Determine the [X, Y] coordinate at the center of the cell enclosing the given text.  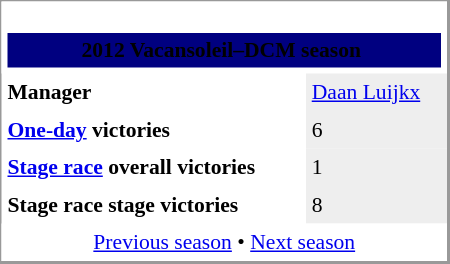
6 [376, 130]
Previous season • Next season [225, 243]
Manager [154, 93]
One-day victories [154, 130]
1 [376, 167]
Stage race overall victories [154, 167]
Stage race stage victories [154, 205]
8 [376, 205]
Daan Luijkx [376, 93]
